Return the [x, y] coordinate for the center point of the cell that contains the specified text.  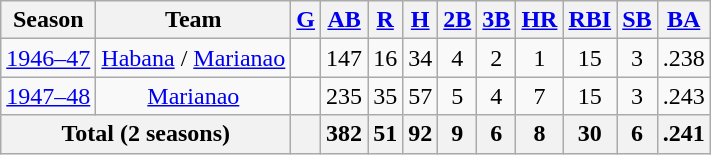
Total (2 seasons) [146, 134]
3B [496, 20]
2B [458, 20]
35 [386, 96]
HR [540, 20]
1 [540, 58]
AB [344, 20]
57 [420, 96]
7 [540, 96]
Marianao [194, 96]
92 [420, 134]
RBI [590, 20]
51 [386, 134]
BA [684, 20]
147 [344, 58]
R [386, 20]
9 [458, 134]
382 [344, 134]
.243 [684, 96]
1947–48 [48, 96]
.241 [684, 134]
.238 [684, 58]
30 [590, 134]
G [306, 20]
SB [637, 20]
2 [496, 58]
16 [386, 58]
1946–47 [48, 58]
Habana / Marianao [194, 58]
8 [540, 134]
5 [458, 96]
Season [48, 20]
235 [344, 96]
Team [194, 20]
H [420, 20]
34 [420, 58]
